Identify which cell holds the provided text, then report its [x, y] central coordinate. 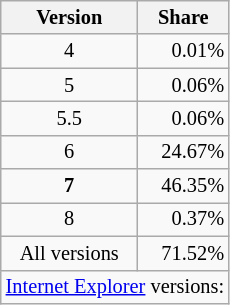
Internet Explorer versions: [115, 287]
0.37% [184, 219]
Version [70, 17]
0.01% [184, 51]
7 [70, 186]
6 [70, 152]
5.5 [70, 118]
All versions [70, 253]
4 [70, 51]
71.52% [184, 253]
5 [70, 85]
Share [184, 17]
46.35% [184, 186]
8 [70, 219]
24.67% [184, 152]
